Search for the cell housing the specified text and yield its (x, y) center coordinate. 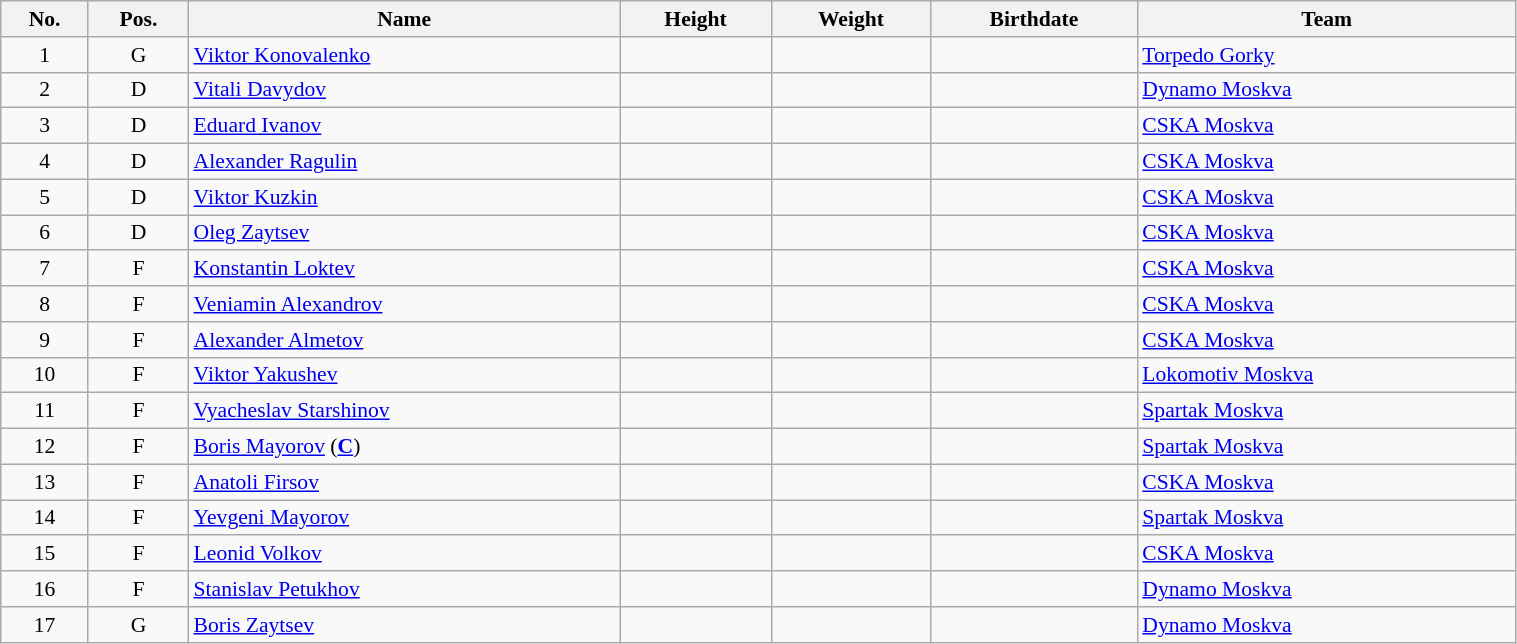
13 (45, 482)
Vitali Davydov (404, 90)
Veniamin Alexandrov (404, 304)
Weight (850, 19)
3 (45, 126)
4 (45, 162)
7 (45, 269)
5 (45, 197)
Alexander Ragulin (404, 162)
6 (45, 233)
Birthdate (1034, 19)
14 (45, 518)
Name (404, 19)
11 (45, 411)
17 (45, 625)
Yevgeni Mayorov (404, 518)
Vyacheslav Starshinov (404, 411)
8 (45, 304)
Viktor Kuzkin (404, 197)
16 (45, 589)
Viktor Yakushev (404, 375)
Lokomotiv Moskva (1326, 375)
Pos. (138, 19)
Boris Mayorov (C) (404, 447)
No. (45, 19)
2 (45, 90)
Eduard Ivanov (404, 126)
Boris Zaytsev (404, 625)
Viktor Konovalenko (404, 55)
Torpedo Gorky (1326, 55)
Oleg Zaytsev (404, 233)
Team (1326, 19)
Anatoli Firsov (404, 482)
Alexander Almetov (404, 340)
10 (45, 375)
Konstantin Loktev (404, 269)
12 (45, 447)
9 (45, 340)
Height (696, 19)
Stanislav Petukhov (404, 589)
15 (45, 554)
1 (45, 55)
Leonid Volkov (404, 554)
